Capture the cell that displays the provided text and extract its (x, y) central coordinate. 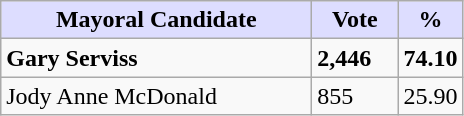
% (430, 20)
855 (355, 96)
Jody Anne McDonald (156, 96)
2,446 (355, 58)
25.90 (430, 96)
Gary Serviss (156, 58)
Mayoral Candidate (156, 20)
74.10 (430, 58)
Vote (355, 20)
